Pinpoint the cell where the given text exists, returning its (x, y) midpoint coordinate. 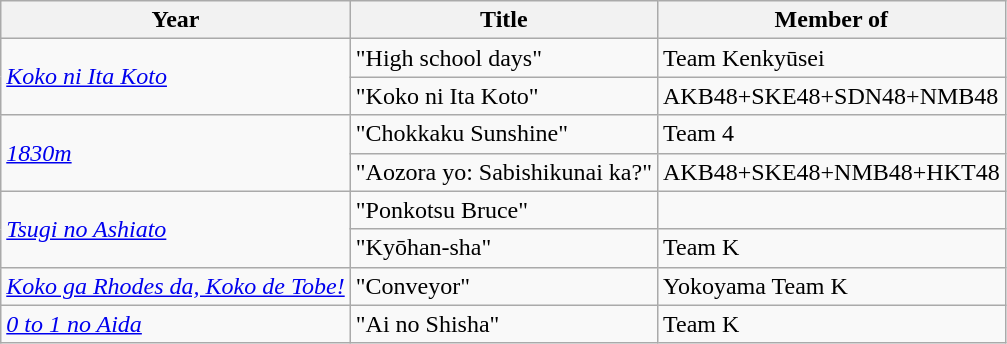
Title (504, 20)
0 to 1 no Aida (176, 324)
AKB48+SKE48+NMB48+HKT48 (831, 172)
"Ponkotsu Bruce" (504, 210)
"Aozora yo: Sabishikunai ka?" (504, 172)
Tsugi no Ashiato (176, 229)
1830m (176, 153)
"Conveyor" (504, 286)
Year (176, 20)
"High school days" (504, 58)
Team 4 (831, 134)
"Koko ni Ita Koto" (504, 96)
Koko ga Rhodes da, Koko de Tobe! (176, 286)
Member of (831, 20)
"Ai no Shisha" (504, 324)
Team Kenkyūsei (831, 58)
Yokoyama Team K (831, 286)
Koko ni Ita Koto (176, 77)
"Chokkaku Sunshine" (504, 134)
AKB48+SKE48+SDN48+NMB48 (831, 96)
"Kyōhan-sha" (504, 248)
